Locate the cell with the specified text and output its [X, Y] center coordinate. 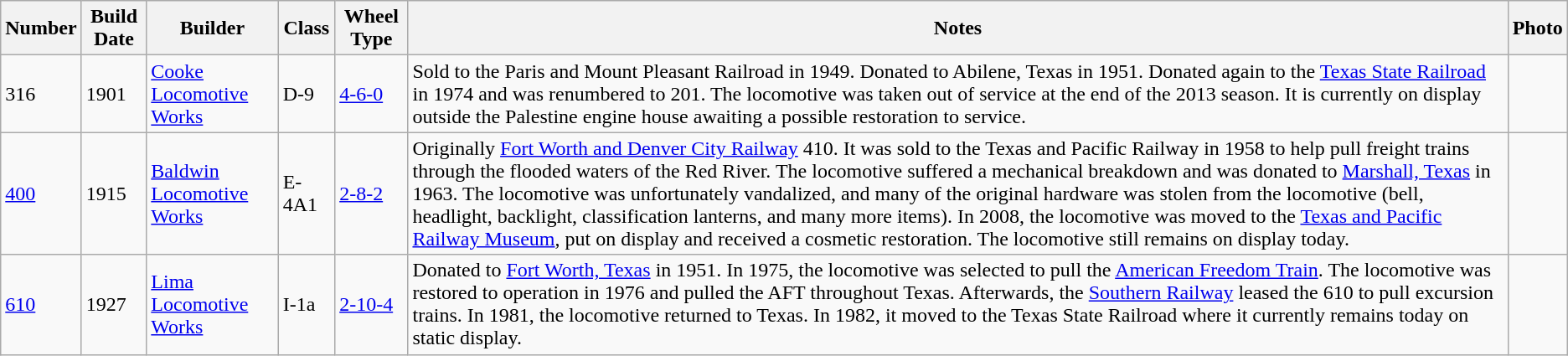
Baldwin Locomotive Works [213, 193]
400 [41, 193]
Photo [1538, 28]
2-10-4 [372, 305]
4-6-0 [372, 94]
Wheel Type [372, 28]
Cooke Locomotive Works [213, 94]
1927 [114, 305]
1901 [114, 94]
Number [41, 28]
Class [307, 28]
I-1a [307, 305]
1915 [114, 193]
Lima Locomotive Works [213, 305]
Build Date [114, 28]
316 [41, 94]
Builder [213, 28]
2-8-2 [372, 193]
Notes [958, 28]
E-4A1 [307, 193]
D-9 [307, 94]
610 [41, 305]
